Locate the cell with the specified text and output its [X, Y] center coordinate. 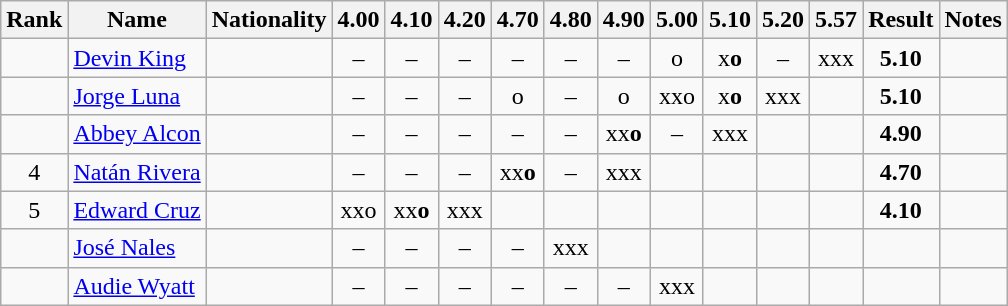
Nationality [269, 20]
Audie Wyatt [137, 286]
Name [137, 20]
Edward Cruz [137, 210]
José Nales [137, 248]
Result [901, 20]
Notes [973, 20]
Rank [34, 20]
5.00 [676, 20]
4.00 [358, 20]
Devin King [137, 58]
Abbey Alcon [137, 134]
4 [34, 172]
5.57 [836, 20]
Natán Rivera [137, 172]
4.80 [570, 20]
Jorge Luna [137, 96]
5.20 [782, 20]
4.20 [464, 20]
5 [34, 210]
